For the text-containing cell, return its midpoint in (X, Y) coordinate format. 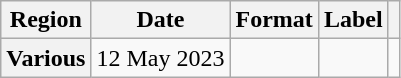
Date (160, 20)
Label (353, 20)
Various (46, 58)
Region (46, 20)
Format (274, 20)
12 May 2023 (160, 58)
